Identify which cell holds the provided text, then report its (x, y) central coordinate. 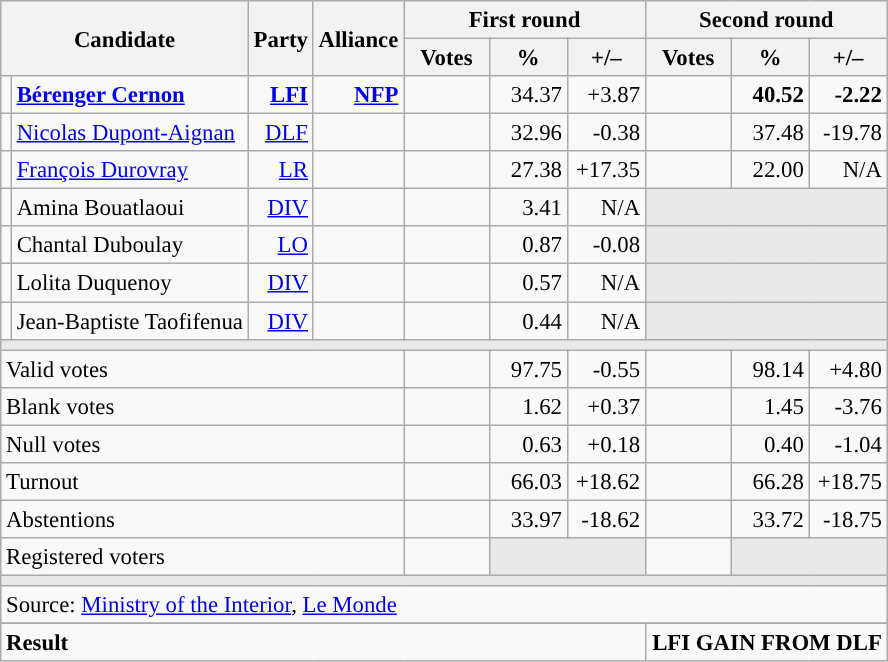
0.44 (528, 321)
Blank votes (202, 406)
32.96 (528, 133)
1.45 (770, 406)
Lolita Duquenoy (130, 283)
Result (324, 643)
40.52 (770, 95)
+0.18 (606, 444)
-3.76 (848, 406)
+3.87 (606, 95)
97.75 (528, 369)
Turnout (202, 482)
NFP (358, 95)
22.00 (770, 170)
First round (525, 20)
66.28 (770, 482)
Nicolas Dupont-Aignan (130, 133)
-1.04 (848, 444)
Null votes (202, 444)
-0.55 (606, 369)
33.97 (528, 519)
Jean-Baptiste Taofifenua (130, 321)
Abstentions (202, 519)
-19.78 (848, 133)
0.87 (528, 245)
+18.75 (848, 482)
LR (280, 170)
Amina Bouatlaoui (130, 208)
Valid votes (202, 369)
Candidate (125, 38)
-2.22 (848, 95)
LO (280, 245)
+0.37 (606, 406)
Source: Ministry of the Interior, Le Monde (444, 605)
3.41 (528, 208)
LFI (280, 95)
0.63 (528, 444)
-18.62 (606, 519)
François Durovray (130, 170)
0.40 (770, 444)
Second round (766, 20)
LFI GAIN FROM DLF (766, 643)
98.14 (770, 369)
33.72 (770, 519)
34.37 (528, 95)
Party (280, 38)
DLF (280, 133)
-18.75 (848, 519)
-0.38 (606, 133)
Alliance (358, 38)
+4.80 (848, 369)
27.38 (528, 170)
+17.35 (606, 170)
66.03 (528, 482)
Chantal Duboulay (130, 245)
1.62 (528, 406)
37.48 (770, 133)
+18.62 (606, 482)
-0.08 (606, 245)
0.57 (528, 283)
Registered voters (202, 557)
Bérenger Cernon (130, 95)
